Capture the cell that displays the provided text and extract its (x, y) central coordinate. 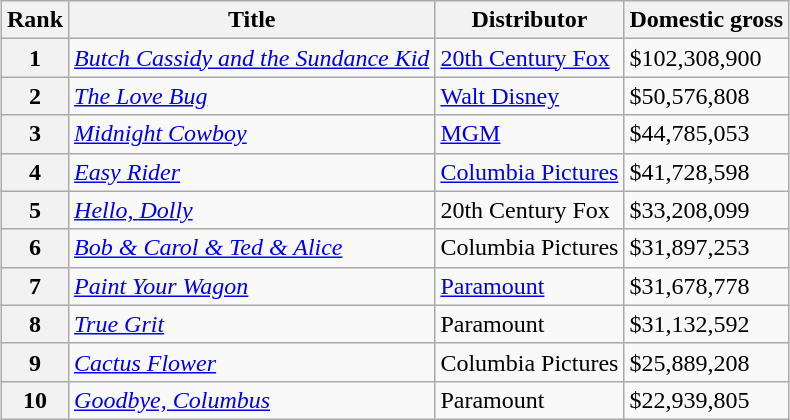
Distributor (530, 20)
1 (34, 58)
3 (34, 134)
2 (34, 96)
10 (34, 400)
Hello, Dolly (252, 210)
Rank (34, 20)
Walt Disney (530, 96)
$31,132,592 (706, 324)
$33,208,099 (706, 210)
Butch Cassidy and the Sundance Kid (252, 58)
$50,576,808 (706, 96)
6 (34, 248)
Paint Your Wagon (252, 286)
The Love Bug (252, 96)
4 (34, 172)
$31,678,778 (706, 286)
$44,785,053 (706, 134)
True Grit (252, 324)
$102,308,900 (706, 58)
MGM (530, 134)
8 (34, 324)
$41,728,598 (706, 172)
Easy Rider (252, 172)
Goodbye, Columbus (252, 400)
Title (252, 20)
9 (34, 362)
Domestic gross (706, 20)
$22,939,805 (706, 400)
$25,889,208 (706, 362)
5 (34, 210)
Midnight Cowboy (252, 134)
Cactus Flower (252, 362)
Bob & Carol & Ted & Alice (252, 248)
7 (34, 286)
$31,897,253 (706, 248)
